Return the (X, Y) coordinate for the center point of the cell that contains the specified text.  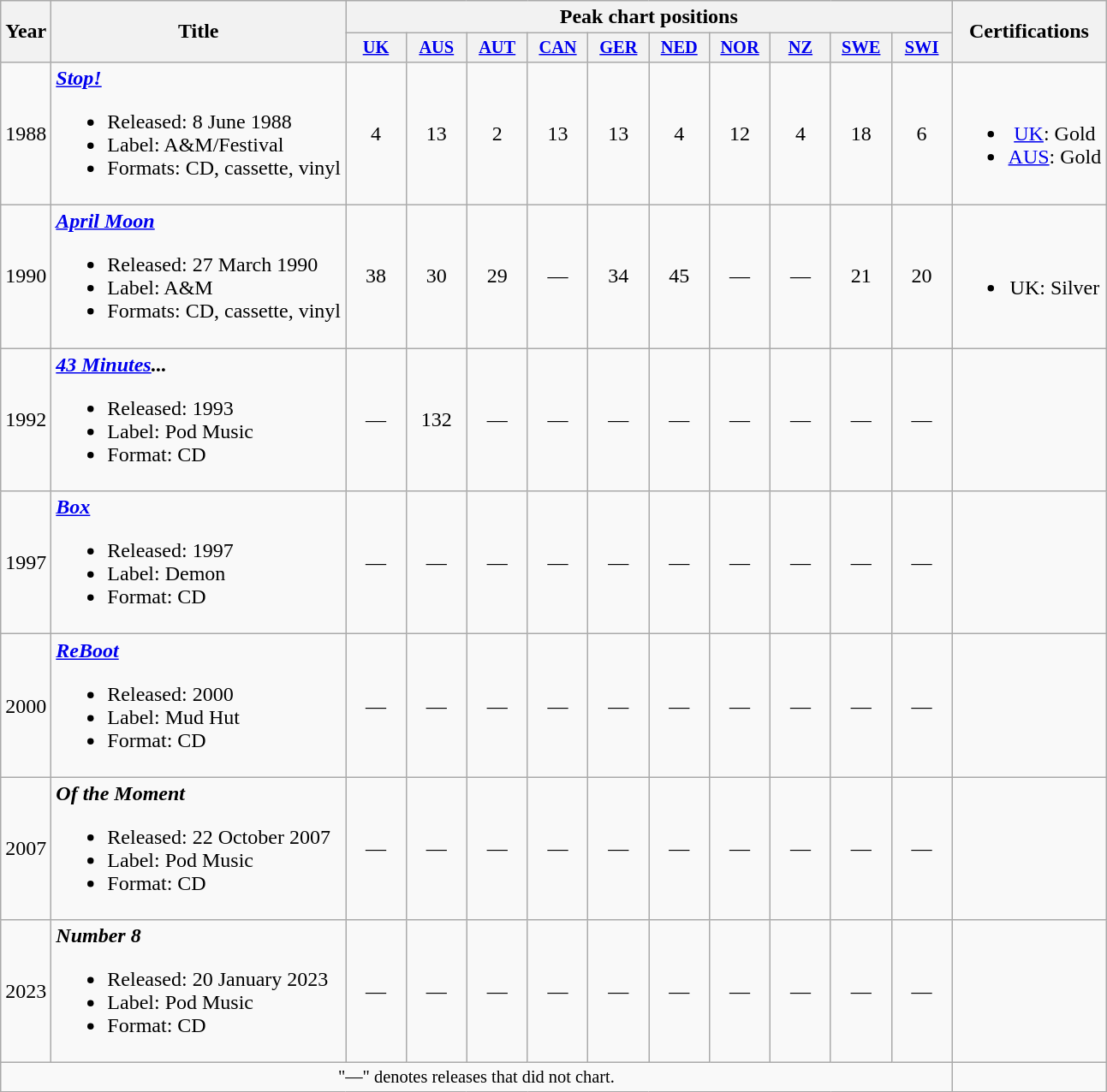
Peak chart positions (649, 17)
"—" denotes releases that did not chart. (476, 1077)
38 (377, 277)
1992 (26, 419)
NZ (800, 48)
SWI (921, 48)
29 (497, 277)
UK: Silver (1029, 277)
2007 (26, 849)
AUT (497, 48)
GER (618, 48)
1997 (26, 563)
18 (861, 134)
12 (740, 134)
CAN (558, 48)
2023 (26, 991)
30 (437, 277)
NED (680, 48)
45 (680, 277)
2 (497, 134)
Stop!Released: 8 June 1988Label: A&M/FestivalFormats: CD, cassette, vinyl (199, 134)
April MoonReleased: 27 March 1990Label: A&MFormats: CD, cassette, vinyl (199, 277)
UK (377, 48)
AUS (437, 48)
132 (437, 419)
SWE (861, 48)
20 (921, 277)
ReBootReleased: 2000Label: Mud HutFormat: CD (199, 705)
1990 (26, 277)
Title (199, 32)
BoxReleased: 1997Label: DemonFormat: CD (199, 563)
6 (921, 134)
21 (861, 277)
NOR (740, 48)
1988 (26, 134)
Of the MomentReleased: 22 October 2007Label: Pod MusicFormat: CD (199, 849)
34 (618, 277)
Number 8Released: 20 January 2023Label: Pod MusicFormat: CD (199, 991)
43 Minutes...Released: 1993Label: Pod MusicFormat: CD (199, 419)
UK: GoldAUS: Gold (1029, 134)
2000 (26, 705)
Year (26, 32)
Certifications (1029, 32)
